Capture the cell that displays the provided text and extract its (X, Y) central coordinate. 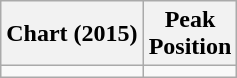
Chart (2015) (72, 34)
PeakPosition (190, 34)
